Scan for the cell matching the given text and deliver its [X, Y] coordinate at center. 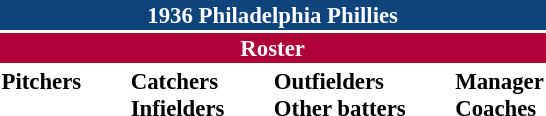
1936 Philadelphia Phillies [272, 15]
Roster [272, 48]
